Find where the given text appears and provide that cell's center as [x, y] coordinate. 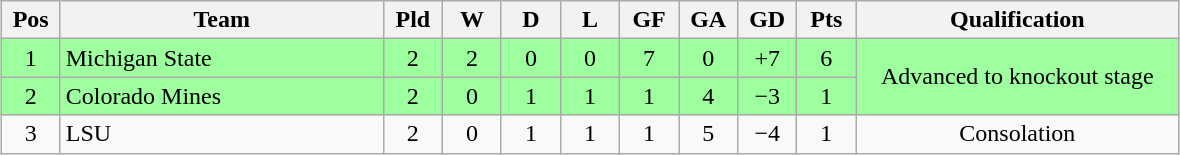
Colorado Mines [222, 96]
Pts [826, 20]
Pos [30, 20]
Pld [412, 20]
3 [30, 134]
7 [650, 58]
L [590, 20]
−3 [768, 96]
6 [826, 58]
−4 [768, 134]
Michigan State [222, 58]
Advanced to knockout stage [1018, 77]
Qualification [1018, 20]
D [530, 20]
4 [708, 96]
GD [768, 20]
5 [708, 134]
Consolation [1018, 134]
W [472, 20]
LSU [222, 134]
GA [708, 20]
Team [222, 20]
+7 [768, 58]
GF [650, 20]
